Capture the cell that displays the provided text and extract its (x, y) central coordinate. 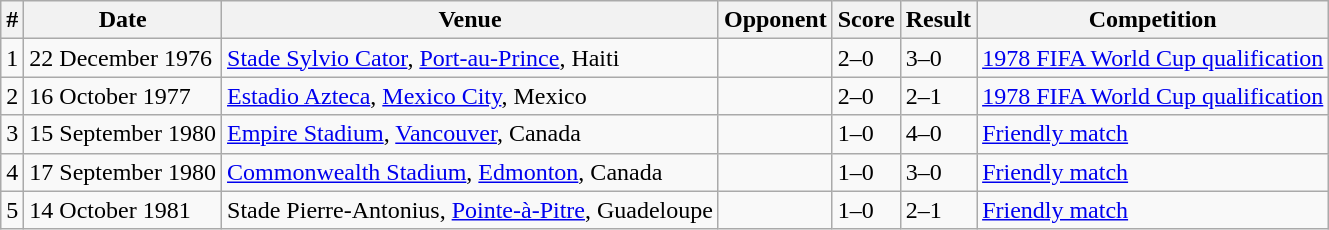
Commonwealth Stadium, Edmonton, Canada (470, 172)
Score (866, 20)
4–0 (938, 134)
1 (12, 58)
4 (12, 172)
Competition (1153, 20)
17 September 1980 (123, 172)
22 December 1976 (123, 58)
Result (938, 20)
Opponent (775, 20)
Date (123, 20)
Stade Pierre-Antonius, Pointe-à-Pitre, Guadeloupe (470, 210)
14 October 1981 (123, 210)
# (12, 20)
15 September 1980 (123, 134)
Empire Stadium, Vancouver, Canada (470, 134)
Venue (470, 20)
2 (12, 96)
3 (12, 134)
16 October 1977 (123, 96)
5 (12, 210)
Estadio Azteca, Mexico City, Mexico (470, 96)
Stade Sylvio Cator, Port-au-Prince, Haiti (470, 58)
